Capture the cell that displays the provided text and extract its [x, y] central coordinate. 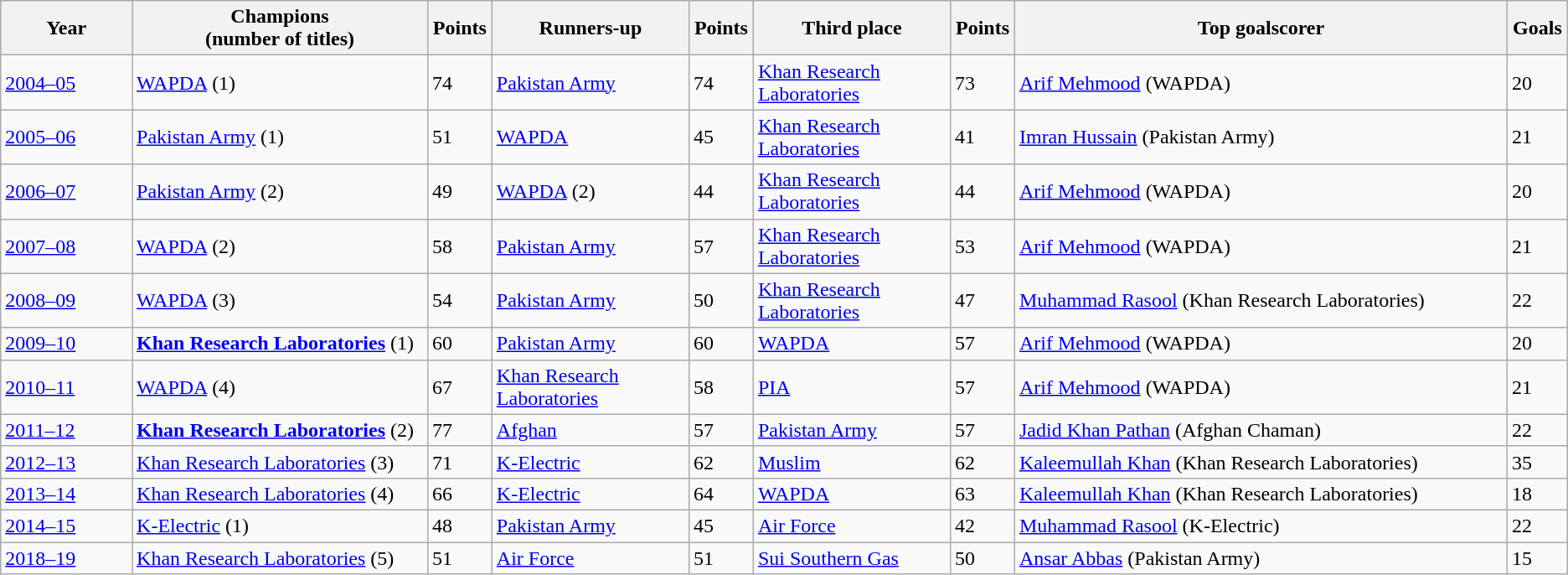
66 [459, 494]
Khan Research Laboratories (3) [280, 462]
WAPDA (3) [280, 300]
2007–08 [67, 246]
2014–15 [67, 526]
2009–10 [67, 344]
2008–09 [67, 300]
Year [67, 28]
63 [983, 494]
Third place [851, 28]
Champions (number of titles) [280, 28]
2013–14 [67, 494]
64 [722, 494]
Jadid Khan Pathan (Afghan Chaman) [1261, 430]
Muhammad Rasool (K-Electric) [1261, 526]
15 [1538, 557]
54 [459, 300]
71 [459, 462]
2005–06 [67, 137]
Khan Research Laboratories (5) [280, 557]
Sui Southern Gas [851, 557]
2006–07 [67, 191]
Afghan [590, 430]
53 [983, 246]
Khan Research Laboratories (2) [280, 430]
47 [983, 300]
2012–13 [67, 462]
67 [459, 387]
2011–12 [67, 430]
42 [983, 526]
73 [983, 82]
Muhammad Rasool (Khan Research Laboratories) [1261, 300]
18 [1538, 494]
41 [983, 137]
Muslim [851, 462]
Khan Research Laboratories (4) [280, 494]
49 [459, 191]
2010–11 [67, 387]
35 [1538, 462]
2004–05 [67, 82]
Top goalscorer [1261, 28]
Runners-up [590, 28]
K-Electric (1) [280, 526]
Goals [1538, 28]
77 [459, 430]
WAPDA (4) [280, 387]
PIA [851, 387]
Pakistan Army (1) [280, 137]
Khan Research Laboratories (1) [280, 344]
Pakistan Army (2) [280, 191]
Imran Hussain (Pakistan Army) [1261, 137]
48 [459, 526]
Ansar Abbas (Pakistan Army) [1261, 557]
2018–19 [67, 557]
WAPDA (1) [280, 82]
